Scan for the cell matching the given text and deliver its (X, Y) coordinate at center. 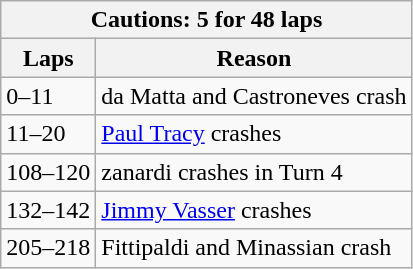
Paul Tracy crashes (254, 134)
205–218 (48, 248)
da Matta and Castroneves crash (254, 96)
Jimmy Vasser crashes (254, 210)
Reason (254, 58)
0–11 (48, 96)
Cautions: 5 for 48 laps (206, 20)
108–120 (48, 172)
11–20 (48, 134)
Laps (48, 58)
Fittipaldi and Minassian crash (254, 248)
132–142 (48, 210)
zanardi crashes in Turn 4 (254, 172)
